Determine the [x, y] coordinate at the center of the cell enclosing the given text.  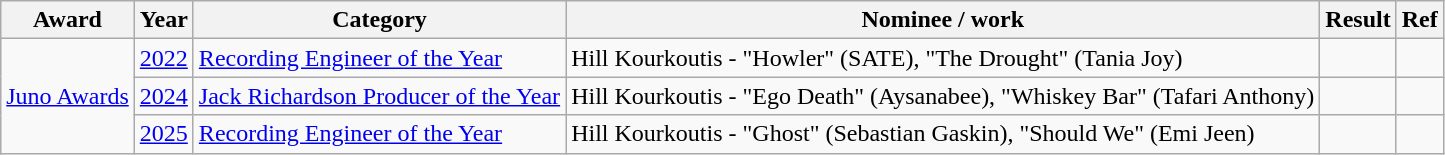
Nominee / work [943, 20]
Juno Awards [68, 96]
Ref [1420, 20]
Hill Kourkoutis - "Howler" (SATE), "The Drought" (Tania Joy) [943, 58]
2025 [164, 134]
Result [1358, 20]
Award [68, 20]
2022 [164, 58]
Year [164, 20]
Jack Richardson Producer of the Year [379, 96]
Category [379, 20]
Hill Kourkoutis - "Ghost" (Sebastian Gaskin), "Should We" (Emi Jeen) [943, 134]
Hill Kourkoutis - "Ego Death" (Aysanabee), "Whiskey Bar" (Tafari Anthony) [943, 96]
2024 [164, 96]
